Scan for the cell matching the given text and deliver its [X, Y] coordinate at center. 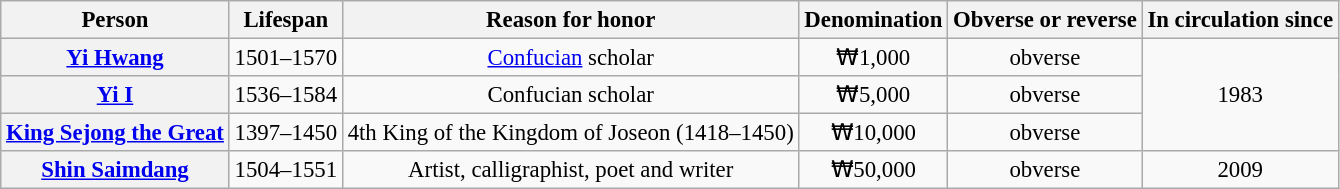
4th King of the Kingdom of Joseon (1418–1450) [570, 133]
2009 [1240, 170]
1504–1551 [286, 170]
₩1,000 [874, 58]
In circulation since [1240, 20]
Obverse or reverse [1045, 20]
Shin Saimdang [115, 170]
Artist, calligraphist, poet and writer [570, 170]
Denomination [874, 20]
Yi I [115, 95]
₩50,000 [874, 170]
1397–1450 [286, 133]
Person [115, 20]
King Sejong the Great [115, 133]
Lifespan [286, 20]
Reason for honor [570, 20]
Yi Hwang [115, 58]
1536–1584 [286, 95]
1501–1570 [286, 58]
1983 [1240, 96]
₩10,000 [874, 133]
₩5,000 [874, 95]
